From the cell containing the given text, extract its center point as (x, y) coordinate. 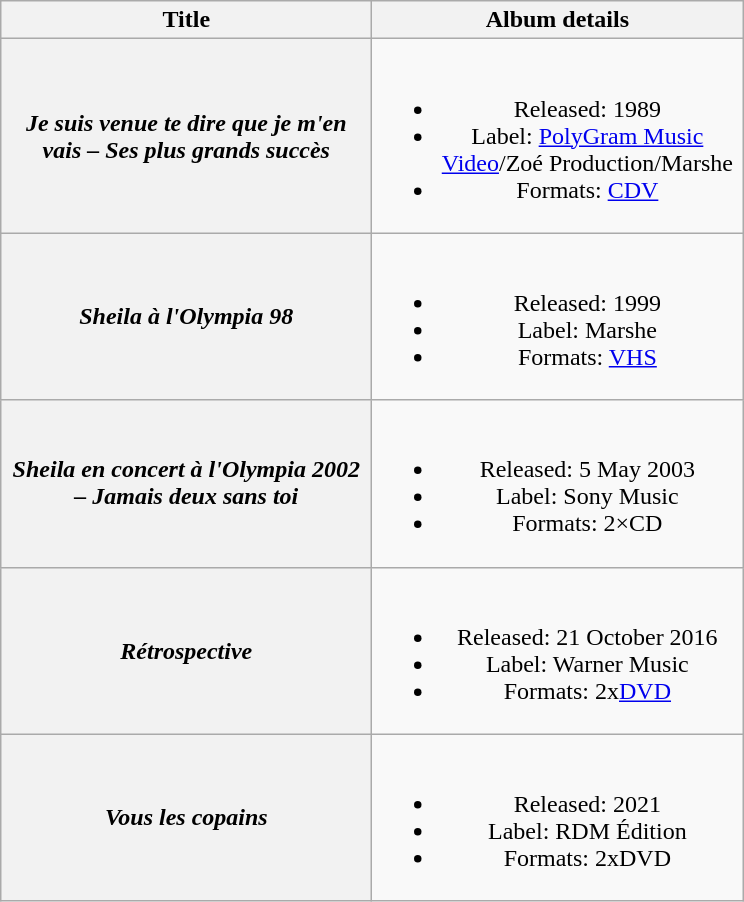
Je suis venue te dire que je m'en vais – Ses plus grands succès (186, 136)
Released: 2021Label: RDM ÉditionFormats: 2xDVD (558, 818)
Sheila à l'Olympia 98 (186, 316)
Rétrospective (186, 650)
Album details (558, 20)
Released: 5 May 2003Label: Sony MusicFormats: 2×CD (558, 484)
Title (186, 20)
Released: 1999Label: MarsheFormats: VHS (558, 316)
Sheila en concert à l'Olympia 2002 – Jamais deux sans toi (186, 484)
Released: 1989Label: PolyGram Music Video/Zoé Production/MarsheFormats: CDV (558, 136)
Vous les copains (186, 818)
Released: 21 October 2016Label: Warner MusicFormats: 2xDVD (558, 650)
